Determine the [x, y] coordinate at the center of the cell enclosing the given text.  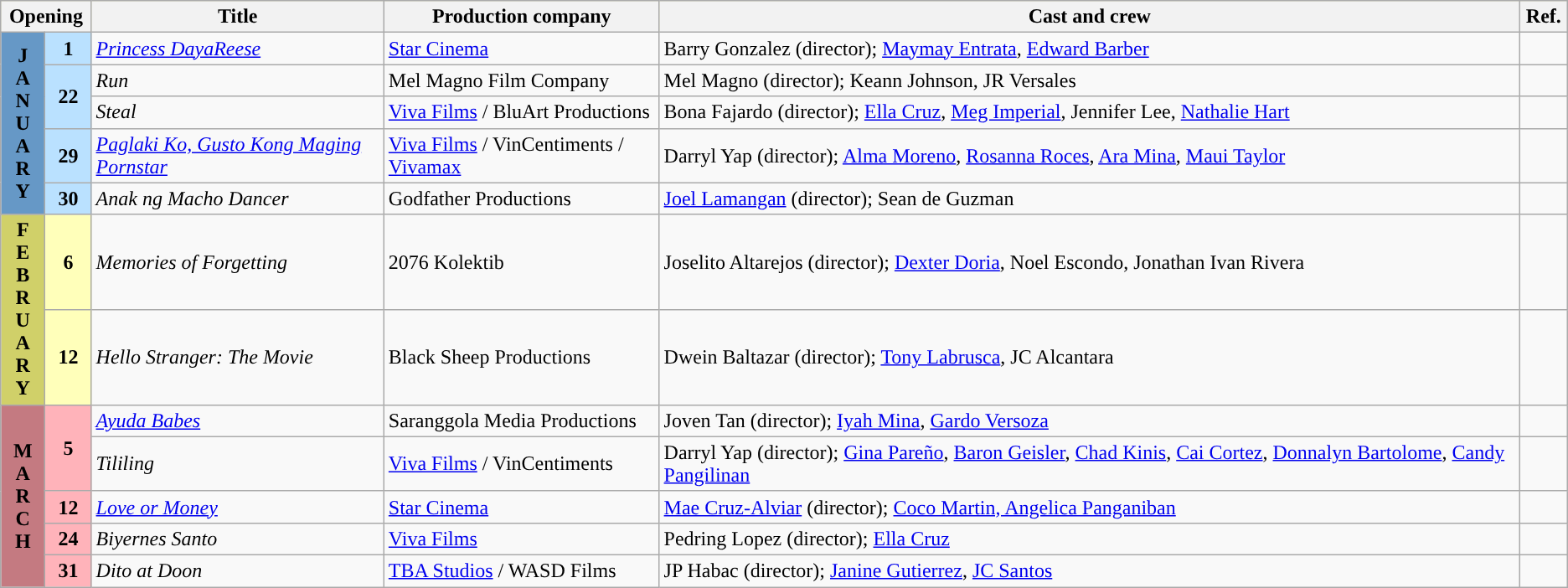
Princess DayaReese [238, 49]
Title [238, 17]
Joven Tan (director); Iyah Mina, Gardo Versoza [1089, 420]
Dito at Doon [238, 570]
31 [69, 570]
Pedring Lopez (director); Ella Cruz [1089, 539]
Run [238, 80]
22 [69, 96]
6 [69, 262]
Opening [46, 17]
JP Habac (director); Janine Gutierrez, JC Santos [1089, 570]
Bona Fajardo (director); Ella Cruz, Meg Imperial, Jennifer Lee, Nathalie Hart [1089, 112]
Anak ng Macho Dancer [238, 199]
Biyernes Santo [238, 539]
Viva Films [521, 539]
JANUARY [23, 124]
FEBRUARY [23, 310]
Viva Films / BluArt Productions [521, 112]
Viva Films / VinCentiments / Vivamax [521, 156]
Memories of Forgetting [238, 262]
Tililing [238, 464]
Mel Magno (director); Keann Johnson, JR Versales [1089, 80]
Joel Lamangan (director); Sean de Guzman [1089, 199]
Ayuda Babes [238, 420]
Darryl Yap (director); Alma Moreno, Rosanna Roces, Ara Mina, Maui Taylor [1089, 156]
Steal [238, 112]
Godfather Productions [521, 199]
Ref. [1543, 17]
Paglaki Ko, Gusto Kong Maging Pornstar [238, 156]
TBA Studios / WASD Films [521, 570]
5 [69, 447]
Hello Stranger: The Movie [238, 358]
Barry Gonzalez (director); Maymay Entrata, Edward Barber [1089, 49]
Love or Money [238, 507]
Darryl Yap (director); Gina Pareño, Baron Geisler, Chad Kinis, Cai Cortez, Donnalyn Bartolome, Candy Pangilinan [1089, 464]
MARCH [23, 496]
Saranggola Media Productions [521, 420]
Dwein Baltazar (director); Tony Labrusca, JC Alcantara [1089, 358]
Production company [521, 17]
30 [69, 199]
24 [69, 539]
Viva Films / VinCentiments [521, 464]
2076 Kolektib [521, 262]
Mae Cruz-Alviar (director); Coco Martin, Angelica Panganiban [1089, 507]
Cast and crew [1089, 17]
29 [69, 156]
1 [69, 49]
Black Sheep Productions [521, 358]
Joselito Altarejos (director); Dexter Doria, Noel Escondo, Jonathan Ivan Rivera [1089, 262]
Mel Magno Film Company [521, 80]
